For the text-containing cell, return its midpoint in [X, Y] coordinate format. 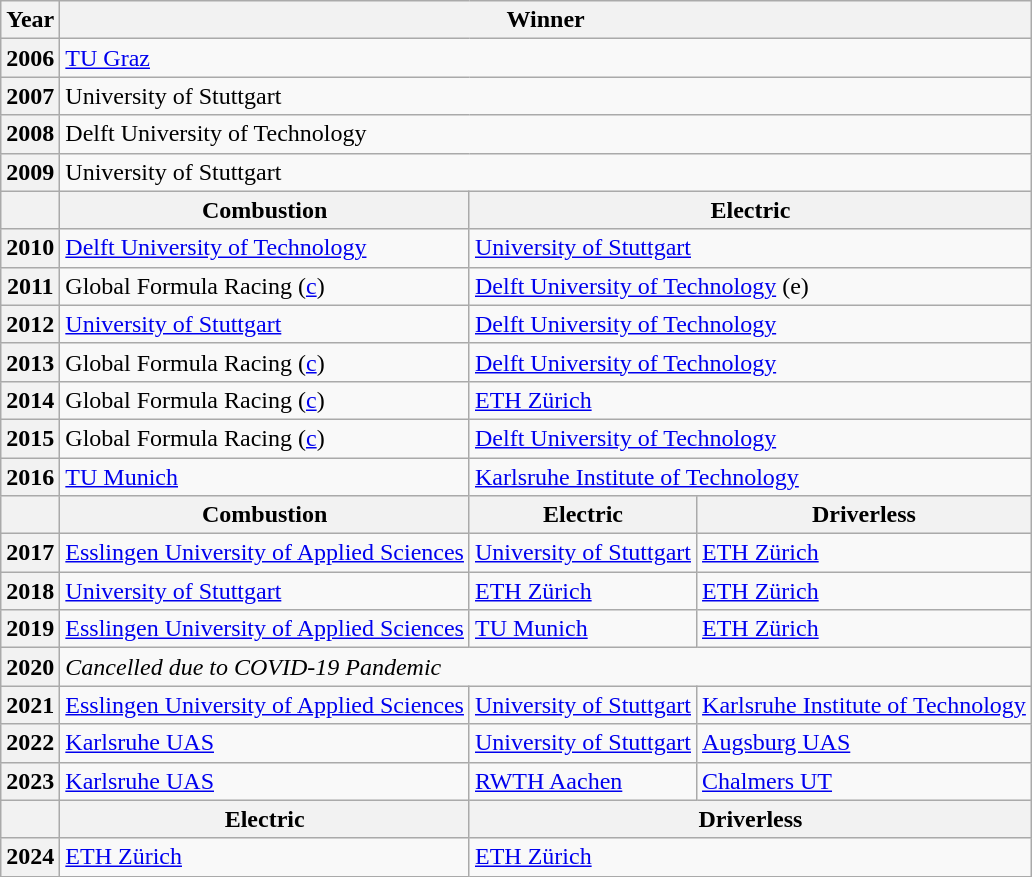
2023 [30, 781]
2011 [30, 286]
TU Graz [546, 58]
2014 [30, 400]
2013 [30, 362]
Delft University of Technology (e) [750, 286]
Year [30, 20]
2009 [30, 172]
Augsburg UAS [864, 743]
2015 [30, 438]
2007 [30, 96]
2012 [30, 324]
2008 [30, 134]
Winner [546, 20]
2024 [30, 857]
2016 [30, 477]
2021 [30, 705]
2022 [30, 743]
2017 [30, 553]
2019 [30, 629]
Cancelled due to COVID-19 Pandemic [546, 667]
2006 [30, 58]
RWTH Aachen [582, 781]
2020 [30, 667]
Chalmers UT [864, 781]
2010 [30, 248]
2018 [30, 591]
